Find where the given text appears and provide that cell's center as (X, Y) coordinate. 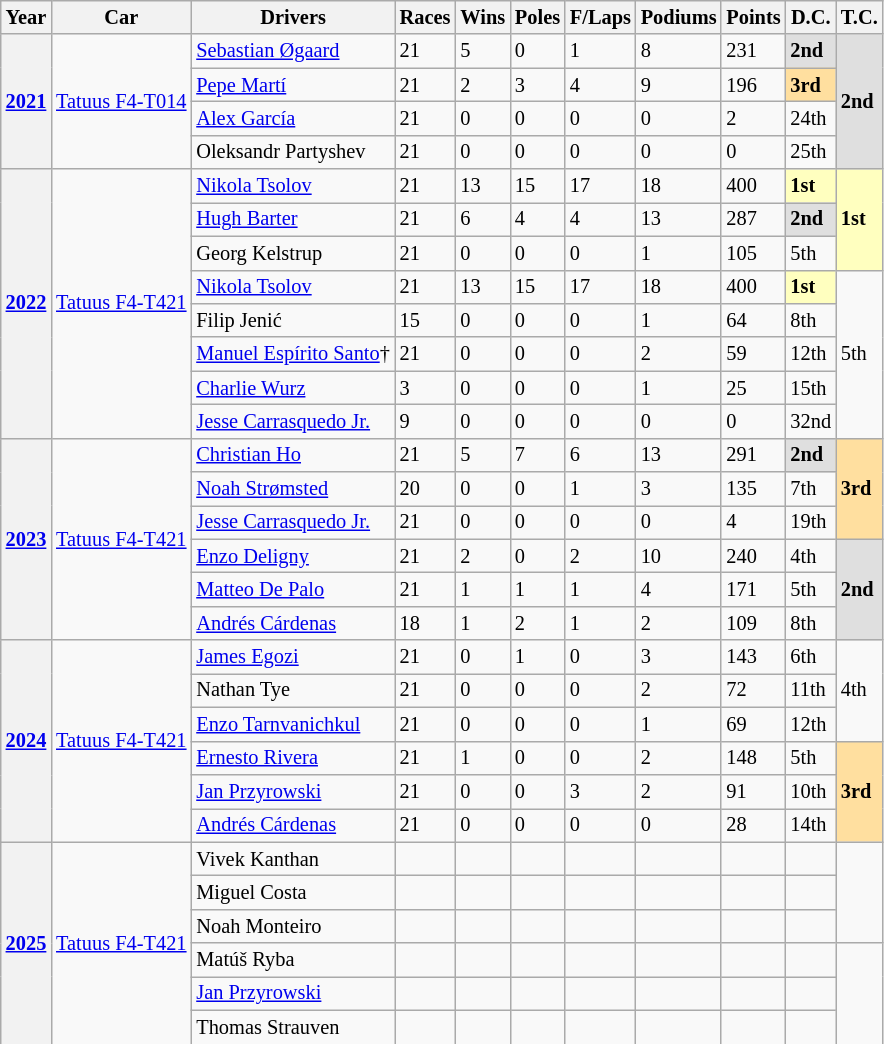
171 (753, 589)
T.C. (860, 17)
Noah Monteiro (292, 926)
24th (810, 118)
28 (753, 825)
10 (679, 556)
6th (810, 657)
Points (753, 17)
15th (810, 388)
Filip Jenić (292, 320)
Manuel Espírito Santo† (292, 354)
Tatuus F4-T014 (121, 102)
Christian Ho (292, 455)
2025 (26, 943)
11th (810, 690)
Matteo De Palo (292, 589)
287 (753, 219)
148 (753, 758)
Races (426, 17)
Pepe Martí (292, 85)
2022 (26, 304)
Wins (482, 17)
91 (753, 791)
135 (753, 489)
196 (753, 85)
7 (538, 455)
2023 (26, 539)
D.C. (810, 17)
25th (810, 152)
Drivers (292, 17)
59 (753, 354)
240 (753, 556)
25 (753, 388)
Ernesto Rivera (292, 758)
72 (753, 690)
James Egozi (292, 657)
Podiums (679, 17)
105 (753, 253)
Alex García (292, 118)
Year (26, 17)
Thomas Strauven (292, 1027)
Georg Kelstrup (292, 253)
2024 (26, 741)
F/Laps (600, 17)
Oleksandr Partyshev (292, 152)
20 (426, 489)
Miguel Costa (292, 892)
10th (810, 791)
64 (753, 320)
Nathan Tye (292, 690)
8 (679, 51)
Sebastian Øgaard (292, 51)
32nd (810, 421)
Matúš Ryba (292, 960)
Vivek Kanthan (292, 859)
Car (121, 17)
Charlie Wurz (292, 388)
143 (753, 657)
Noah Strømsted (292, 489)
Hugh Barter (292, 219)
Enzo Tarnvanichkul (292, 724)
Enzo Deligny (292, 556)
291 (753, 455)
19th (810, 522)
2021 (26, 102)
14th (810, 825)
7th (810, 489)
109 (753, 623)
69 (753, 724)
Poles (538, 17)
231 (753, 51)
